Output the (X, Y) coordinate of the center of the cell containing the given text.  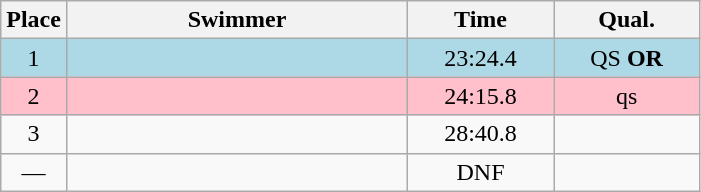
24:15.8 (481, 96)
Qual. (627, 20)
3 (34, 134)
1 (34, 58)
qs (627, 96)
2 (34, 96)
QS OR (627, 58)
Place (34, 20)
28:40.8 (481, 134)
Swimmer (236, 20)
23:24.4 (481, 58)
— (34, 172)
DNF (481, 172)
Time (481, 20)
